Scan for the cell matching the given text and deliver its [x, y] coordinate at center. 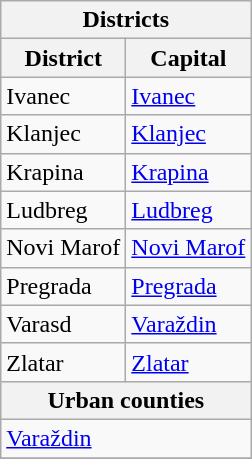
Capital [188, 58]
Varasd [64, 324]
Districts [126, 20]
District [64, 58]
Urban counties [126, 400]
